Search for the cell housing the specified text and yield its [X, Y] center coordinate. 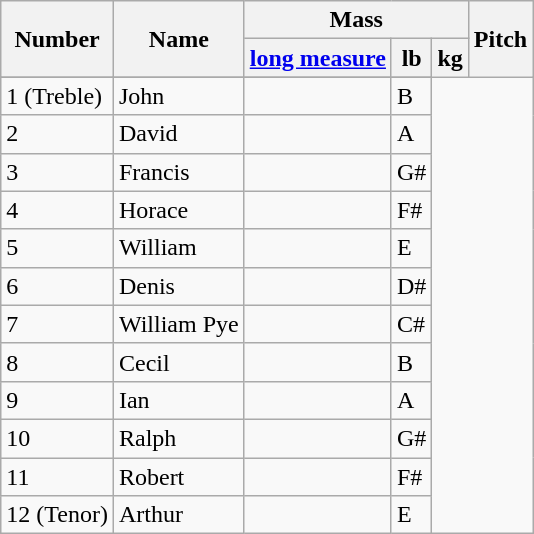
kg [450, 58]
8 [58, 362]
Pitch [500, 39]
5 [58, 248]
Robert [178, 477]
long measure [318, 58]
10 [58, 438]
Denis [178, 286]
1 (Treble) [58, 96]
Number [58, 39]
lb [411, 58]
Horace [178, 210]
John [178, 96]
Mass [356, 20]
6 [58, 286]
2 [58, 134]
9 [58, 400]
Francis [178, 172]
Arthur [178, 515]
4 [58, 210]
Ralph [178, 438]
11 [58, 477]
3 [58, 172]
D# [411, 286]
Ian [178, 400]
William Pye [178, 324]
Cecil [178, 362]
William [178, 248]
Name [178, 39]
7 [58, 324]
12 (Tenor) [58, 515]
C# [411, 324]
David [178, 134]
